Capture the cell that displays the provided text and extract its [x, y] central coordinate. 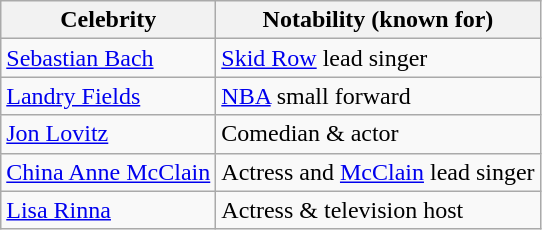
Notability (known for) [378, 20]
Sebastian Bach [108, 58]
Landry Fields [108, 96]
Comedian & actor [378, 134]
Jon Lovitz [108, 134]
China Anne McClain [108, 172]
Skid Row lead singer [378, 58]
Celebrity [108, 20]
Lisa Rinna [108, 210]
NBA small forward [378, 96]
Actress & television host [378, 210]
Actress and McClain lead singer [378, 172]
